Scan for the cell matching the given text and deliver its [x, y] coordinate at center. 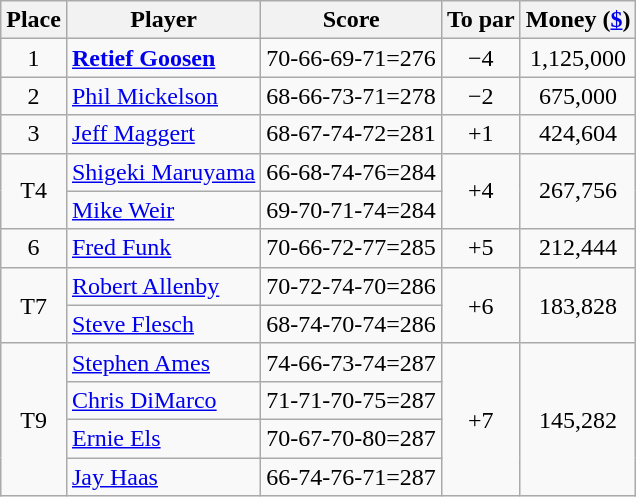
1,125,000 [578, 58]
Jeff Maggert [163, 134]
3 [34, 134]
T7 [34, 305]
−4 [480, 58]
2 [34, 96]
1 [34, 58]
68-67-74-72=281 [352, 134]
To par [480, 20]
+4 [480, 191]
+1 [480, 134]
70-72-74-70=286 [352, 286]
Mike Weir [163, 210]
212,444 [578, 248]
Score [352, 20]
71-71-70-75=287 [352, 400]
+6 [480, 305]
70-66-72-77=285 [352, 248]
Retief Goosen [163, 58]
Phil Mickelson [163, 96]
T4 [34, 191]
267,756 [578, 191]
70-67-70-80=287 [352, 438]
66-68-74-76=284 [352, 172]
Chris DiMarco [163, 400]
70-66-69-71=276 [352, 58]
Player [163, 20]
−2 [480, 96]
+5 [480, 248]
Fred Funk [163, 248]
Robert Allenby [163, 286]
Ernie Els [163, 438]
+7 [480, 419]
Place [34, 20]
69-70-71-74=284 [352, 210]
T9 [34, 419]
675,000 [578, 96]
183,828 [578, 305]
424,604 [578, 134]
Shigeki Maruyama [163, 172]
Jay Haas [163, 477]
68-74-70-74=286 [352, 324]
Stephen Ames [163, 362]
6 [34, 248]
66-74-76-71=287 [352, 477]
74-66-73-74=287 [352, 362]
68-66-73-71=278 [352, 96]
Money ($) [578, 20]
145,282 [578, 419]
Steve Flesch [163, 324]
